Return (x, y) of the center of cell containing provided text 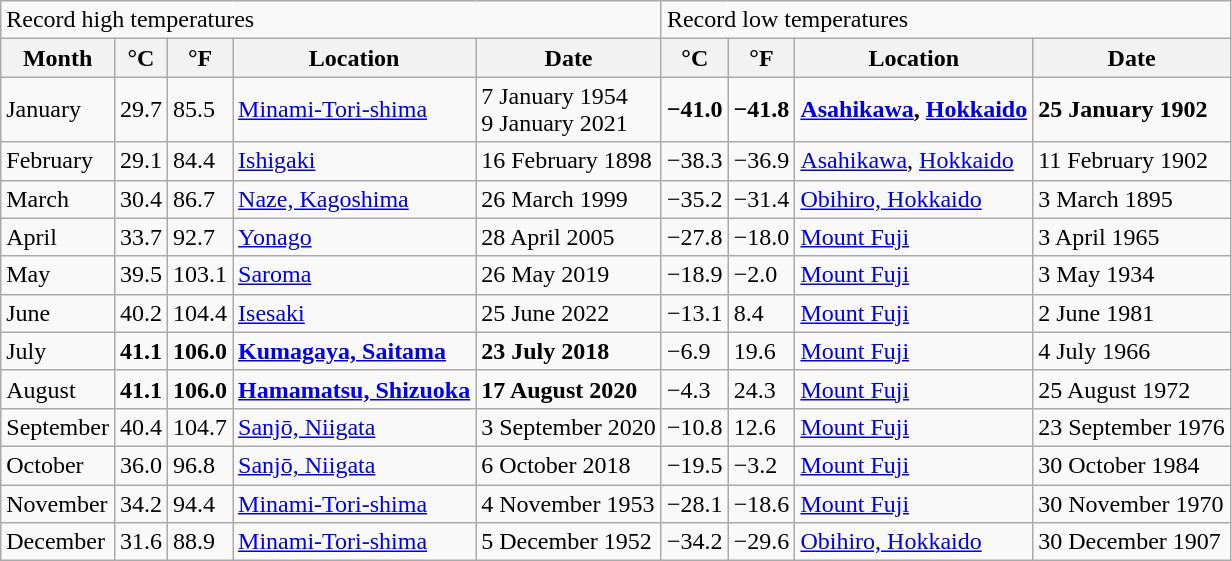
October (58, 465)
Kumagaya, Saitama (354, 351)
April (58, 237)
−18.6 (762, 503)
−6.9 (694, 351)
−41.8 (762, 110)
104.7 (200, 427)
3 March 1895 (1132, 199)
30 October 1984 (1132, 465)
23 September 1976 (1132, 427)
104.4 (200, 313)
June (58, 313)
March (58, 199)
−31.4 (762, 199)
3 September 2020 (569, 427)
−35.2 (694, 199)
25 August 1972 (1132, 389)
103.1 (200, 275)
30.4 (140, 199)
16 February 1898 (569, 161)
30 December 1907 (1132, 542)
Naze, Kagoshima (354, 199)
−28.1 (694, 503)
−18.0 (762, 237)
−3.2 (762, 465)
33.7 (140, 237)
29.7 (140, 110)
Saroma (354, 275)
July (58, 351)
30 November 1970 (1132, 503)
29.1 (140, 161)
84.4 (200, 161)
Record high temperatures (332, 20)
November (58, 503)
94.4 (200, 503)
Ishigaki (354, 161)
24.3 (762, 389)
−38.3 (694, 161)
September (58, 427)
5 December 1952 (569, 542)
31.6 (140, 542)
25 June 2022 (569, 313)
11 February 1902 (1132, 161)
−27.8 (694, 237)
26 May 2019 (569, 275)
39.5 (140, 275)
January (58, 110)
May (58, 275)
88.9 (200, 542)
−34.2 (694, 542)
26 March 1999 (569, 199)
85.5 (200, 110)
Month (58, 58)
−18.9 (694, 275)
February (58, 161)
August (58, 389)
86.7 (200, 199)
6 October 2018 (569, 465)
Record low temperatures (946, 20)
96.8 (200, 465)
28 April 2005 (569, 237)
−13.1 (694, 313)
8.4 (762, 313)
−19.5 (694, 465)
7 January 19549 January 2021 (569, 110)
40.4 (140, 427)
40.2 (140, 313)
23 July 2018 (569, 351)
34.2 (140, 503)
−4.3 (694, 389)
4 November 1953 (569, 503)
−36.9 (762, 161)
Hamamatsu, Shizuoka (354, 389)
−10.8 (694, 427)
19.6 (762, 351)
12.6 (762, 427)
Isesaki (354, 313)
December (58, 542)
3 May 1934 (1132, 275)
−2.0 (762, 275)
4 July 1966 (1132, 351)
Yonago (354, 237)
2 June 1981 (1132, 313)
25 January 1902 (1132, 110)
17 August 2020 (569, 389)
36.0 (140, 465)
92.7 (200, 237)
−41.0 (694, 110)
−29.6 (762, 542)
3 April 1965 (1132, 237)
